From the cell containing the given text, extract its center point as [X, Y] coordinate. 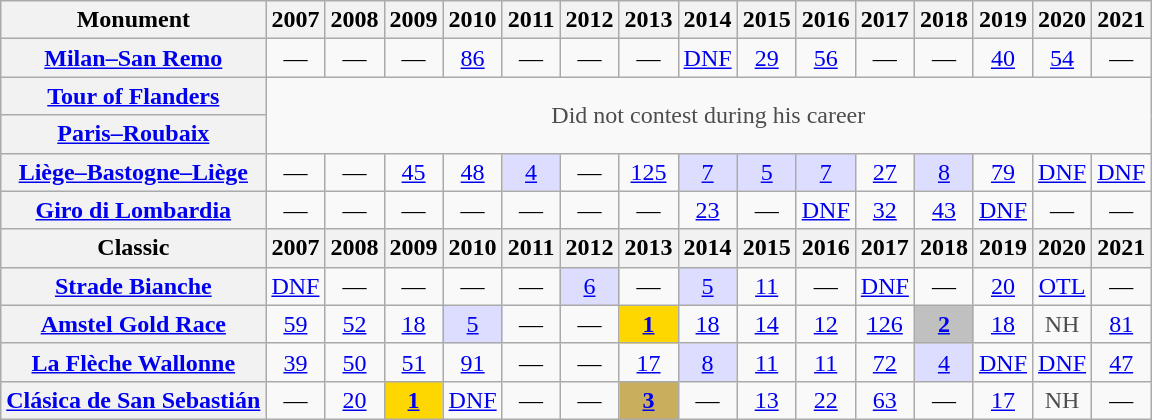
54 [1062, 58]
86 [472, 58]
Clásica de San Sebastián [134, 400]
Did not contest during his career [708, 115]
29 [766, 58]
125 [648, 172]
48 [472, 172]
Amstel Gold Race [134, 324]
27 [884, 172]
3 [648, 400]
39 [296, 362]
47 [1122, 362]
56 [826, 58]
79 [1002, 172]
32 [884, 210]
126 [884, 324]
50 [354, 362]
Strade Bianche [134, 286]
43 [944, 210]
59 [296, 324]
40 [1002, 58]
12 [826, 324]
51 [414, 362]
23 [708, 210]
La Flèche Wallonne [134, 362]
22 [826, 400]
Monument [134, 20]
91 [472, 362]
6 [590, 286]
Giro di Lombardia [134, 210]
14 [766, 324]
Liège–Bastogne–Liège [134, 172]
Milan–San Remo [134, 58]
Paris–Roubaix [134, 134]
Classic [134, 248]
13 [766, 400]
45 [414, 172]
52 [354, 324]
81 [1122, 324]
72 [884, 362]
Tour of Flanders [134, 96]
2 [944, 324]
OTL [1062, 286]
63 [884, 400]
